Extract the (x, y) coordinate from the center of the cell holding the provided text.  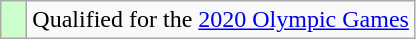
Qualified for the 2020 Olympic Games (221, 20)
